Return the (x, y) coordinate for the center point of the cell that contains the specified text.  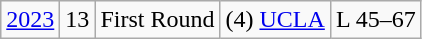
13 (78, 20)
2023 (30, 20)
First Round (158, 20)
(4) UCLA (275, 20)
L 45–67 (376, 20)
